Detect which cell encompasses the target text, then output its [x, y] center coordinate. 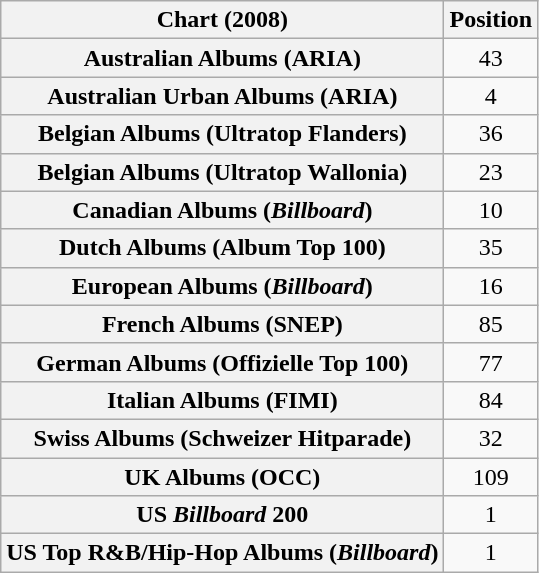
US Billboard 200 [222, 515]
43 [491, 58]
36 [491, 134]
UK Albums (OCC) [222, 477]
Swiss Albums (Schweizer Hitparade) [222, 438]
Dutch Albums (Album Top 100) [222, 248]
German Albums (Offizielle Top 100) [222, 362]
16 [491, 286]
4 [491, 96]
77 [491, 362]
84 [491, 400]
109 [491, 477]
French Albums (SNEP) [222, 324]
Canadian Albums (Billboard) [222, 210]
Chart (2008) [222, 20]
Australian Urban Albums (ARIA) [222, 96]
32 [491, 438]
US Top R&B/Hip-Hop Albums (Billboard) [222, 553]
35 [491, 248]
Australian Albums (ARIA) [222, 58]
Belgian Albums (Ultratop Flanders) [222, 134]
European Albums (Billboard) [222, 286]
Position [491, 20]
Italian Albums (FIMI) [222, 400]
85 [491, 324]
23 [491, 172]
Belgian Albums (Ultratop Wallonia) [222, 172]
10 [491, 210]
